Identify which cell holds the provided text, then report its (X, Y) central coordinate. 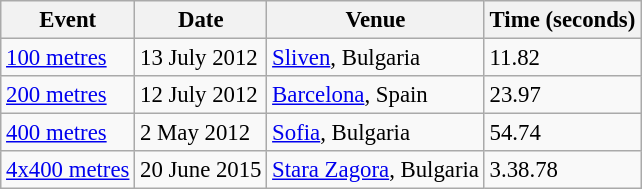
100 metres (68, 58)
12 July 2012 (201, 95)
20 June 2015 (201, 170)
Date (201, 20)
2 May 2012 (201, 133)
400 metres (68, 133)
Venue (376, 20)
Event (68, 20)
Sofia, Bulgaria (376, 133)
200 metres (68, 95)
23.97 (562, 95)
4x400 metres (68, 170)
54.74 (562, 133)
Sliven, Bulgaria (376, 58)
13 July 2012 (201, 58)
11.82 (562, 58)
Stara Zagora, Bulgaria (376, 170)
Time (seconds) (562, 20)
Barcelona, Spain (376, 95)
3.38.78 (562, 170)
